Determine the (X, Y) coordinate at the center of the cell enclosing the given text.  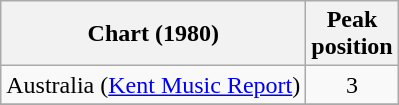
Peakposition (352, 34)
Australia (Kent Music Report) (154, 85)
Chart (1980) (154, 34)
3 (352, 85)
